For the text-containing cell, return its midpoint in [X, Y] coordinate format. 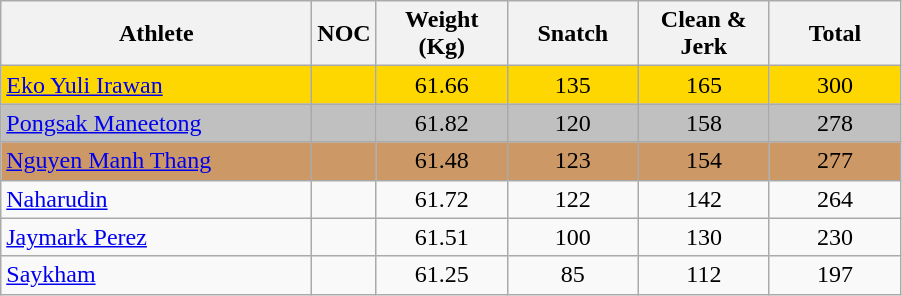
112 [704, 275]
85 [572, 275]
Athlete [156, 34]
Clean & Jerk [704, 34]
Nguyen Manh Thang [156, 161]
135 [572, 85]
142 [704, 199]
61.48 [442, 161]
Eko Yuli Irawan [156, 85]
Pongsak Maneetong [156, 123]
158 [704, 123]
61.72 [442, 199]
197 [834, 275]
277 [834, 161]
Weight (Kg) [442, 34]
NOC [344, 34]
61.25 [442, 275]
264 [834, 199]
123 [572, 161]
122 [572, 199]
130 [704, 237]
278 [834, 123]
300 [834, 85]
Snatch [572, 34]
230 [834, 237]
Total [834, 34]
154 [704, 161]
120 [572, 123]
61.51 [442, 237]
Jaymark Perez [156, 237]
Saykham [156, 275]
61.82 [442, 123]
100 [572, 237]
Naharudin [156, 199]
61.66 [442, 85]
165 [704, 85]
